Return the (x, y) coordinate for the center point of the cell that contains the specified text.  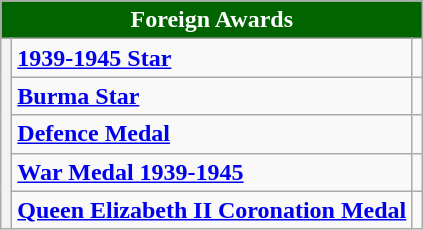
Queen Elizabeth II Coronation Medal (212, 210)
1939-1945 Star (212, 58)
Burma Star (212, 96)
War Medal 1939-1945 (212, 172)
Foreign Awards (212, 20)
Defence Medal (212, 134)
